Return [x, y] of the center of cell containing provided text 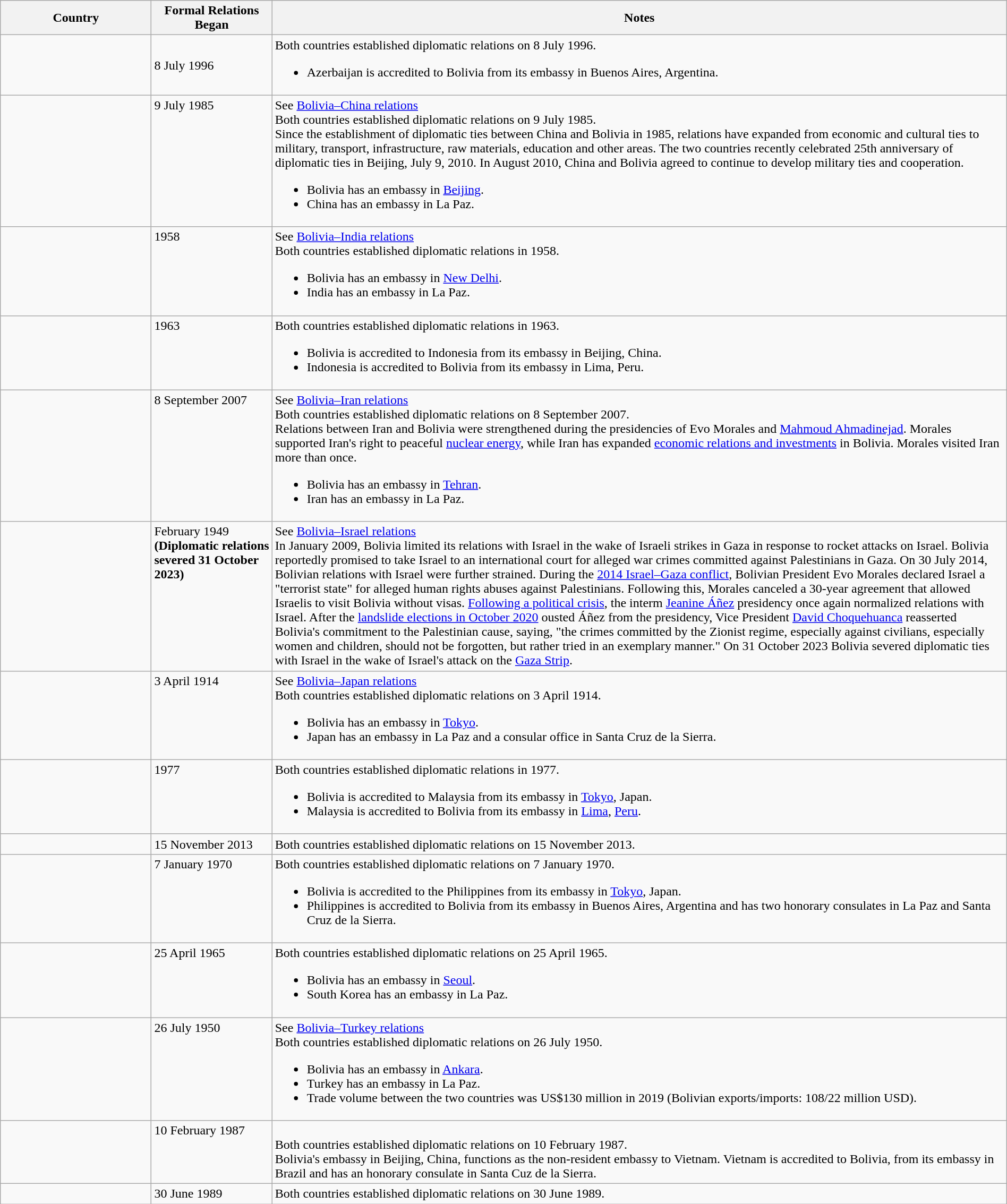
Country [76, 18]
Formal Relations Began [211, 18]
Both countries established diplomatic relations on 8 July 1996.Azerbaijan is accredited to Bolivia from its embassy in Buenos Aires, Argentina. [639, 65]
1963 [211, 353]
3 April 1914 [211, 715]
1977 [211, 797]
1958 [211, 271]
30 June 1989 [211, 1194]
26 July 1950 [211, 1069]
Notes [639, 18]
8 July 1996 [211, 65]
25 April 1965 [211, 980]
8 September 2007 [211, 456]
Both countries established diplomatic relations on 25 April 1965.Bolivia has an embassy in Seoul.South Korea has an embassy in La Paz. [639, 980]
February 1949(Diplomatic relations severed 31 October 2023) [211, 596]
15 November 2013 [211, 844]
9 July 1985 [211, 161]
Both countries established diplomatic relations on 15 November 2013. [639, 844]
7 January 1970 [211, 899]
Both countries established diplomatic relations on 30 June 1989. [639, 1194]
10 February 1987 [211, 1152]
